Identify which cell holds the provided text, then report its (x, y) central coordinate. 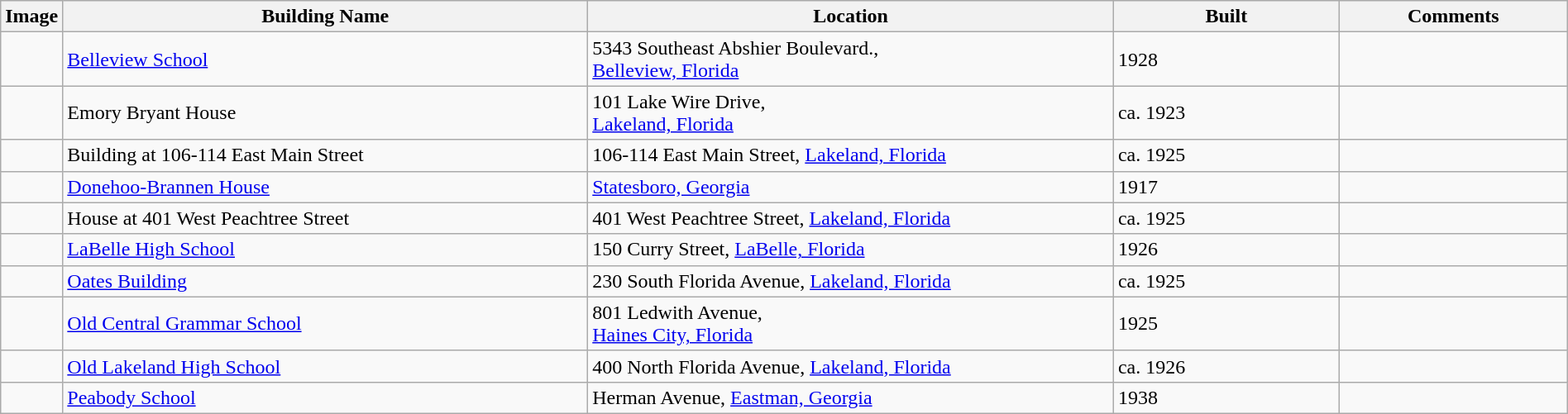
101 Lake Wire Drive, Lakeland, Florida (851, 112)
1928 (1226, 59)
Location (851, 17)
Oates Building (326, 281)
Statesboro, Georgia (851, 187)
Old Central Grammar School (326, 324)
150 Curry Street, LaBelle, Florida (851, 250)
Building Name (326, 17)
ca. 1923 (1226, 112)
106-114 East Main Street, Lakeland, Florida (851, 155)
Peabody School (326, 397)
Building at 106-114 East Main Street (326, 155)
Comments (1453, 17)
Old Lakeland High School (326, 366)
1926 (1226, 250)
Donehoo-Brannen House (326, 187)
Built (1226, 17)
ca. 1926 (1226, 366)
5343 Southeast Abshier Boulevard., Belleview, Florida (851, 59)
801 Ledwith Avenue, Haines City, Florida (851, 324)
Herman Avenue, Eastman, Georgia (851, 397)
Belleview School (326, 59)
LaBelle High School (326, 250)
Image (31, 17)
1938 (1226, 397)
House at 401 West Peachtree Street (326, 218)
1917 (1226, 187)
230 South Florida Avenue, Lakeland, Florida (851, 281)
401 West Peachtree Street, Lakeland, Florida (851, 218)
Emory Bryant House (326, 112)
1925 (1226, 324)
400 North Florida Avenue, Lakeland, Florida (851, 366)
